Locate the cell with the specified text and output its [x, y] center coordinate. 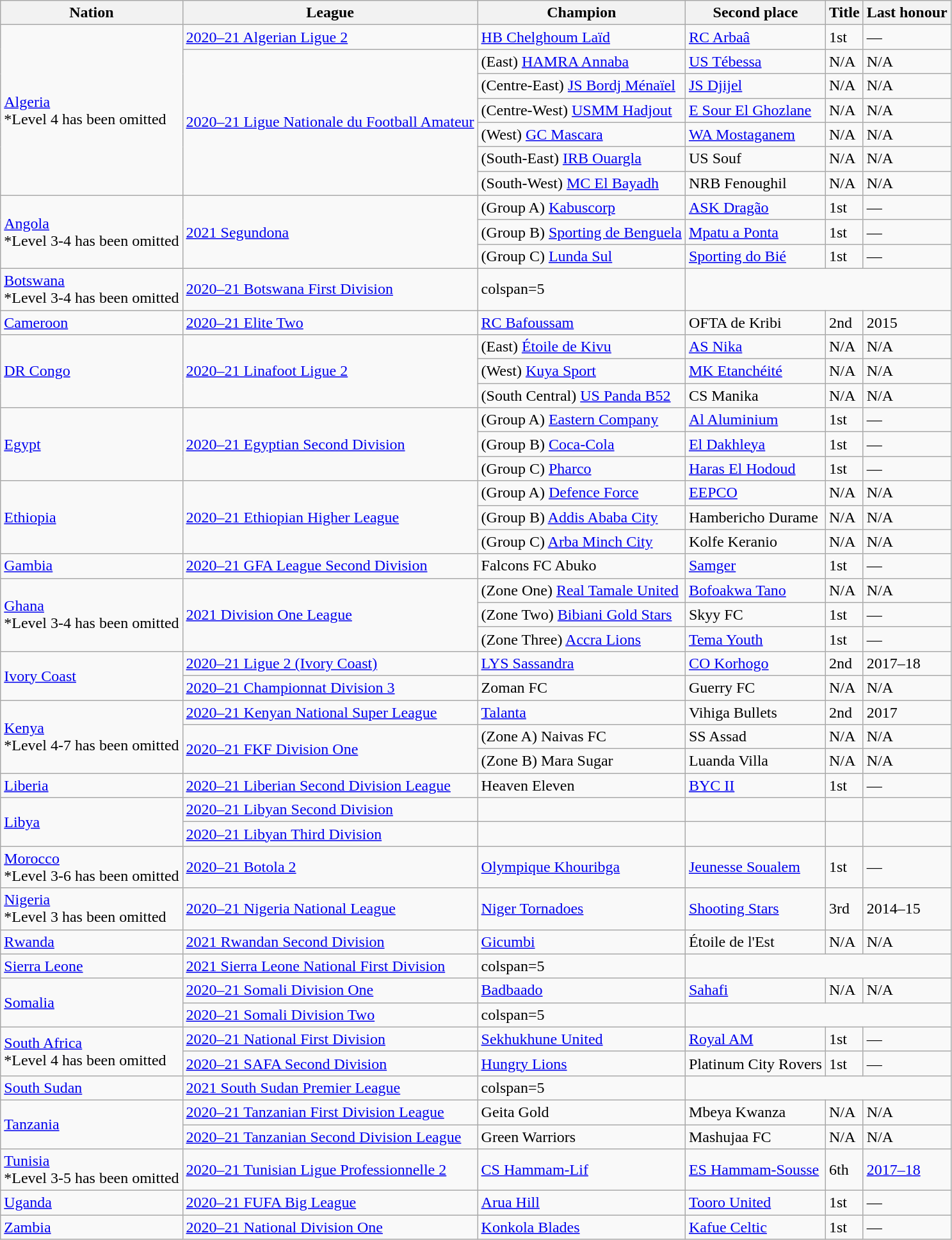
Luanda Villa [755, 761]
Gambia [92, 566]
Algeria *Level 4 has been omitted [92, 110]
6th [844, 1170]
Al Aluminium [755, 420]
NRB Fenoughil [755, 183]
RC Bafoussam [581, 322]
Bofoakwa Tano [755, 590]
(Zone One) Real Tamale United [581, 590]
Falcons FC Abuko [581, 566]
ES Hammam-Sousse [755, 1170]
Zambia [92, 1227]
2020–21 Algerian Ligue 2 [330, 37]
CS Hammam-Lif [581, 1170]
Egypt [92, 444]
US Tébessa [755, 61]
Cameroon [92, 322]
Étoile de l'Est [755, 942]
Kenya *Level 4-7 has been omitted [92, 737]
2021 South Sudan Premier League [330, 1088]
HB Chelghoum Laïd [581, 37]
OFTA de Kribi [755, 322]
Sierra Leone [92, 966]
Geita Gold [581, 1112]
Heaven Eleven [581, 785]
Kafue Celtic [755, 1227]
2020–21 Tunisian Ligue Professionnelle 2 [330, 1170]
Tooro United [755, 1203]
Liberia [92, 785]
2020–21 Egyptian Second Division [330, 444]
Morocco *Level 3-6 has been omitted [92, 867]
Mashujaa FC [755, 1136]
Nation [92, 13]
Tanzania [92, 1124]
ASK Dragão [755, 207]
Libya [92, 822]
(South-West) MC El Bayadh [581, 183]
2020–21 FUFA Big League [330, 1203]
2020–21 Somali Division One [330, 990]
Second place [755, 13]
Samger [755, 566]
2020–21 Libyan Third Division [330, 834]
(Centre-West) USMM Hadjout [581, 110]
CS Manika [755, 396]
Arua Hill [581, 1203]
EEPCO [755, 493]
Jeunesse Soualem [755, 867]
Badbaado [581, 990]
Olympique Khouribga [581, 867]
Botswana *Level 3-4 has been omitted [92, 289]
(Group A) Eastern Company [581, 420]
2021 Rwandan Second Division [330, 942]
Sporting do Bié [755, 256]
Nigeria *Level 3 has been omitted [92, 909]
Hungry Lions [581, 1063]
Angola *Level 3-4 has been omitted [92, 232]
2020–21 Linafoot Ligue 2 [330, 371]
DR Congo [92, 371]
Tunisia *Level 3-5 has been omitted [92, 1170]
MK Etanchéité [755, 371]
Konkola Blades [581, 1227]
(Group B) Sporting de Benguela [581, 232]
CO Korhogo [755, 663]
Title [844, 13]
2020–21 Ligue Nationale du Football Amateur [330, 122]
Last honour [907, 13]
Sekhukhune United [581, 1039]
Uganda [92, 1203]
2020–21 Botola 2 [330, 867]
(Zone A) Naivas FC [581, 737]
E Sour El Ghozlane [755, 110]
Sahafi [755, 990]
US Souf [755, 159]
(East) HAMRA Annaba [581, 61]
Zoman FC [581, 688]
2020–21 Ligue 2 (Ivory Coast) [330, 663]
2015 [907, 322]
South Sudan [92, 1088]
(Group B) Coca-Cola [581, 444]
Tema Youth [755, 639]
Talanta [581, 713]
Green Warriors [581, 1136]
(South-East) IRB Ouargla [581, 159]
(Zone Three) Accra Lions [581, 639]
(Centre-East) JS Bordj Ménaïel [581, 86]
Vihiga Bullets [755, 713]
(Group C) Lunda Sul [581, 256]
(Zone Two) Bibiani Gold Stars [581, 615]
2020–21 Championnat Division 3 [330, 688]
(South Central) US Panda B52 [581, 396]
Ghana *Level 3-4 has been omitted [92, 615]
2021 Division One League [330, 615]
2021 Segundona [330, 232]
Ivory Coast [92, 675]
(Zone B) Mara Sugar [581, 761]
Gicumbi [581, 942]
2021 Sierra Leone National First Division [330, 966]
(Group C) Arba Minch City [581, 542]
Skyy FC [755, 615]
Haras El Hodoud [755, 469]
Hambericho Durame [755, 517]
2020–21 Liberian Second Division League [330, 785]
Rwanda [92, 942]
2020–21 Libyan Second Division [330, 810]
(East) Étoile de Kivu [581, 347]
Somalia [92, 1002]
2014–15 [907, 909]
WA Mostaganem [755, 134]
2020–21 Botswana First Division [330, 289]
South Africa *Level 4 has been omitted [92, 1051]
League [330, 13]
2020–21 Ethiopian Higher League [330, 517]
Royal AM [755, 1039]
2020–21 Tanzanian Second Division League [330, 1136]
2020–21 FKF Division One [330, 749]
Niger Tornadoes [581, 909]
AS Nika [755, 347]
Ethiopia [92, 517]
(Group C) Pharco [581, 469]
SS Assad [755, 737]
(Group B) Addis Ababa City [581, 517]
2020–21 GFA League Second Division [330, 566]
BYC II [755, 785]
2020–21 Nigeria National League [330, 909]
2020–21 Elite Two [330, 322]
Mpatu a Ponta [755, 232]
Shooting Stars [755, 909]
2020–21 National Division One [330, 1227]
El Dakhleya [755, 444]
Mbeya Kwanza [755, 1112]
Platinum City Rovers [755, 1063]
2020–21 SAFA Second Division [330, 1063]
Champion [581, 13]
2017 [907, 713]
Guerry FC [755, 688]
JS Djijel [755, 86]
2020–21 Kenyan National Super League [330, 713]
Kolfe Keranio [755, 542]
2020–21 Tanzanian First Division League [330, 1112]
3rd [844, 909]
(Group A) Defence Force [581, 493]
2020–21 National First Division [330, 1039]
(Group A) Kabuscorp [581, 207]
(West) GC Mascara [581, 134]
LYS Sassandra [581, 663]
(West) Kuya Sport [581, 371]
2020–21 Somali Division Two [330, 1015]
RC Arbaâ [755, 37]
